Locate the cell with the specified text and output its (X, Y) center coordinate. 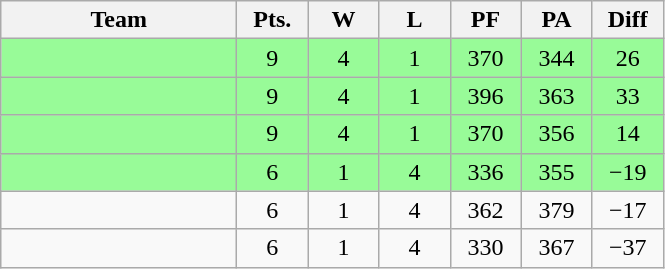
14 (628, 134)
L (414, 20)
−17 (628, 210)
363 (556, 96)
396 (486, 96)
26 (628, 58)
356 (556, 134)
PA (556, 20)
362 (486, 210)
PF (486, 20)
379 (556, 210)
−37 (628, 248)
W (344, 20)
367 (556, 248)
355 (556, 172)
−19 (628, 172)
Team (119, 20)
Diff (628, 20)
33 (628, 96)
336 (486, 172)
Pts. (272, 20)
344 (556, 58)
330 (486, 248)
